Detect which cell encompasses the target text, then output its [x, y] center coordinate. 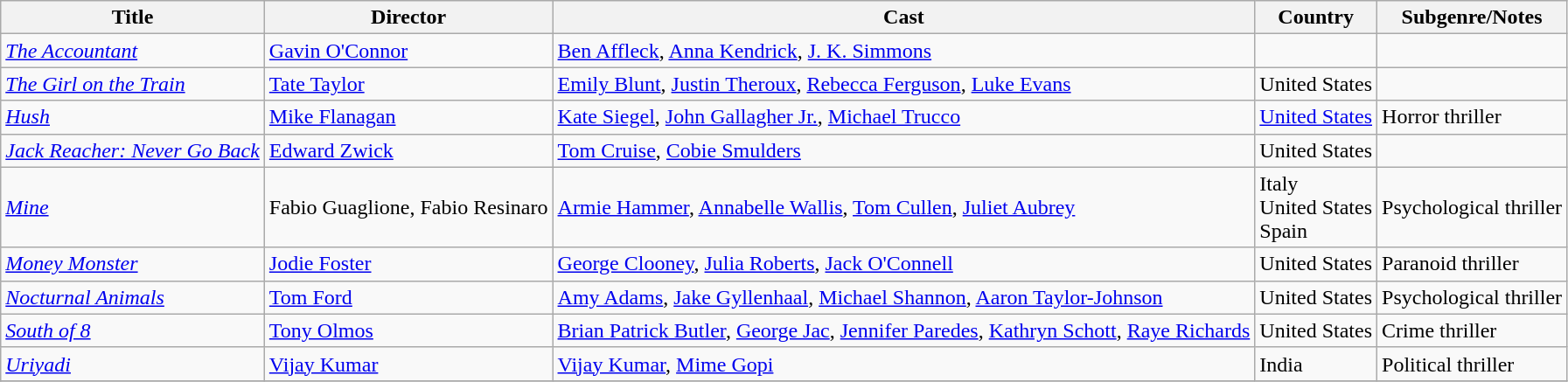
Ben Affleck, Anna Kendrick, J. K. Simmons [904, 51]
Tate Taylor [408, 84]
Armie Hammer, Annabelle Wallis, Tom Cullen, Juliet Aubrey [904, 207]
Crime thriller [1473, 330]
Title [133, 17]
Tom Ford [408, 297]
Nocturnal Animals [133, 297]
The Accountant [133, 51]
Uriyadi [133, 364]
Tony Olmos [408, 330]
ItalyUnited StatesSpain [1316, 207]
Mike Flanagan [408, 117]
The Girl on the Train [133, 84]
Country [1316, 17]
Director [408, 17]
Horror thriller [1473, 117]
Jack Reacher: Never Go Back [133, 150]
Tom Cruise, Cobie Smulders [904, 150]
Edward Zwick [408, 150]
Vijay Kumar, Mime Gopi [904, 364]
George Clooney, Julia Roberts, Jack O'Connell [904, 264]
Jodie Foster [408, 264]
Money Monster [133, 264]
South of 8 [133, 330]
Hush [133, 117]
Gavin O'Connor [408, 51]
Emily Blunt, Justin Theroux, Rebecca Ferguson, Luke Evans [904, 84]
Kate Siegel, John Gallagher Jr., Michael Trucco [904, 117]
Cast [904, 17]
Political thriller [1473, 364]
Subgenre/Notes [1473, 17]
Mine [133, 207]
Amy Adams, Jake Gyllenhaal, Michael Shannon, Aaron Taylor-Johnson [904, 297]
Brian Patrick Butler, George Jac, Jennifer Paredes, Kathryn Schott, Raye Richards [904, 330]
India [1316, 364]
Vijay Kumar [408, 364]
Fabio Guaglione, Fabio Resinaro [408, 207]
Paranoid thriller [1473, 264]
